Locate the cell with the specified text and output its [X, Y] center coordinate. 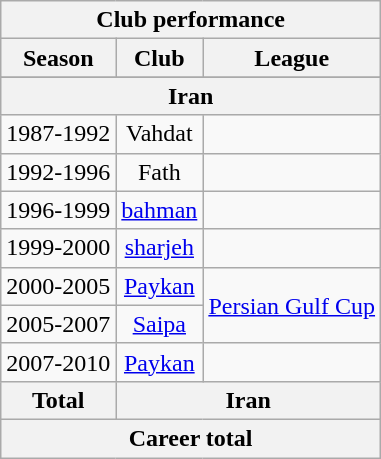
Fath [160, 172]
Saipa [160, 324]
sharjeh [160, 248]
Persian Gulf Cup [292, 305]
1987-1992 [58, 134]
League [292, 58]
Total [58, 400]
2000-2005 [58, 286]
Season [58, 58]
Career total [191, 438]
1999-2000 [58, 248]
1996-1999 [58, 210]
Club [160, 58]
2005-2007 [58, 324]
1992-1996 [58, 172]
Vahdat [160, 134]
2007-2010 [58, 362]
Club performance [191, 20]
bahman [160, 210]
